Return [X, Y] of the center of cell containing provided text 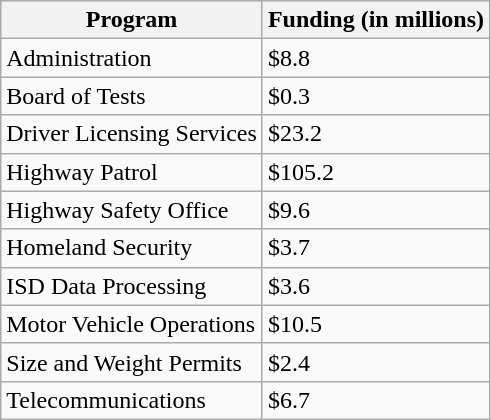
Board of Tests [132, 96]
$0.3 [376, 96]
ISD Data Processing [132, 286]
Driver Licensing Services [132, 134]
$2.4 [376, 362]
$3.6 [376, 286]
$23.2 [376, 134]
$9.6 [376, 210]
$10.5 [376, 324]
$105.2 [376, 172]
$8.8 [376, 58]
Telecommunications [132, 400]
Program [132, 20]
Highway Safety Office [132, 210]
$3.7 [376, 248]
Highway Patrol [132, 172]
Size and Weight Permits [132, 362]
Motor Vehicle Operations [132, 324]
$6.7 [376, 400]
Funding (in millions) [376, 20]
Homeland Security [132, 248]
Administration [132, 58]
